Return the [X, Y] coordinate for the center point of the cell that contains the specified text.  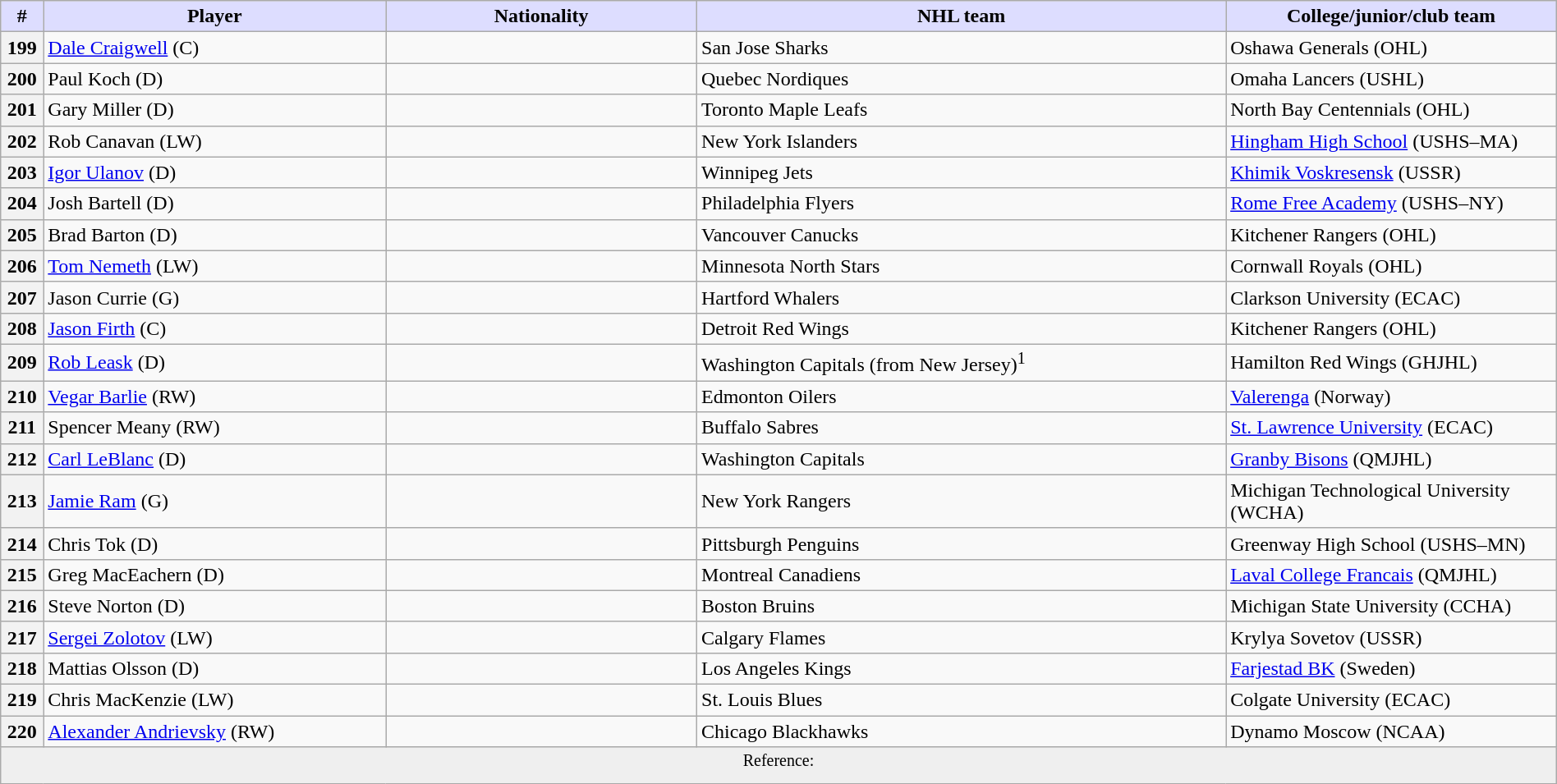
North Bay Centennials (OHL) [1391, 110]
Omaha Lancers (USHL) [1391, 79]
Reference: [778, 765]
Steve Norton (D) [215, 606]
Vancouver Canucks [962, 235]
201 [22, 110]
Washington Capitals (from New Jersey)1 [962, 363]
212 [22, 459]
Washington Capitals [962, 459]
208 [22, 328]
217 [22, 637]
Mattias Olsson (D) [215, 668]
Rob Canavan (LW) [215, 141]
Sergei Zolotov (LW) [215, 637]
Spencer Meany (RW) [215, 428]
Gary Miller (D) [215, 110]
NHL team [962, 16]
St. Lawrence University (ECAC) [1391, 428]
Buffalo Sabres [962, 428]
Farjestad BK (Sweden) [1391, 668]
216 [22, 606]
Rob Leask (D) [215, 363]
Igor Ulanov (D) [215, 172]
Michigan Technological University (WCHA) [1391, 501]
# [22, 16]
Dale Craigwell (C) [215, 48]
Nationality [542, 16]
218 [22, 668]
Hingham High School (USHS–MA) [1391, 141]
211 [22, 428]
Hamilton Red Wings (GHJHL) [1391, 363]
Los Angeles Kings [962, 668]
Greg MacEachern (D) [215, 575]
205 [22, 235]
Minnesota North Stars [962, 266]
210 [22, 397]
Laval College Francais (QMJHL) [1391, 575]
215 [22, 575]
Rome Free Academy (USHS–NY) [1391, 204]
Alexander Andrievsky (RW) [215, 731]
Hartford Whalers [962, 297]
199 [22, 48]
Boston Bruins [962, 606]
Dynamo Moscow (NCAA) [1391, 731]
Player [215, 16]
Paul Koch (D) [215, 79]
206 [22, 266]
214 [22, 543]
Vegar Barlie (RW) [215, 397]
Granby Bisons (QMJHL) [1391, 459]
220 [22, 731]
209 [22, 363]
Khimik Voskresensk (USSR) [1391, 172]
Greenway High School (USHS–MN) [1391, 543]
Krylya Sovetov (USSR) [1391, 637]
Detroit Red Wings [962, 328]
219 [22, 700]
Montreal Canadiens [962, 575]
Colgate University (ECAC) [1391, 700]
Valerenga (Norway) [1391, 397]
Chicago Blackhawks [962, 731]
204 [22, 204]
New York Islanders [962, 141]
Brad Barton (D) [215, 235]
New York Rangers [962, 501]
Winnipeg Jets [962, 172]
Chris Tok (D) [215, 543]
Philadelphia Flyers [962, 204]
Cornwall Royals (OHL) [1391, 266]
Carl LeBlanc (D) [215, 459]
207 [22, 297]
St. Louis Blues [962, 700]
Tom Nemeth (LW) [215, 266]
Clarkson University (ECAC) [1391, 297]
200 [22, 79]
Calgary Flames [962, 637]
Josh Bartell (D) [215, 204]
College/junior/club team [1391, 16]
Edmonton Oilers [962, 397]
San Jose Sharks [962, 48]
Oshawa Generals (OHL) [1391, 48]
Michigan State University (CCHA) [1391, 606]
Pittsburgh Penguins [962, 543]
202 [22, 141]
203 [22, 172]
Jason Currie (G) [215, 297]
Jamie Ram (G) [215, 501]
Quebec Nordiques [962, 79]
213 [22, 501]
Chris MacKenzie (LW) [215, 700]
Toronto Maple Leafs [962, 110]
Jason Firth (C) [215, 328]
